Return the [X, Y] coordinate for the center point of the cell that contains the specified text.  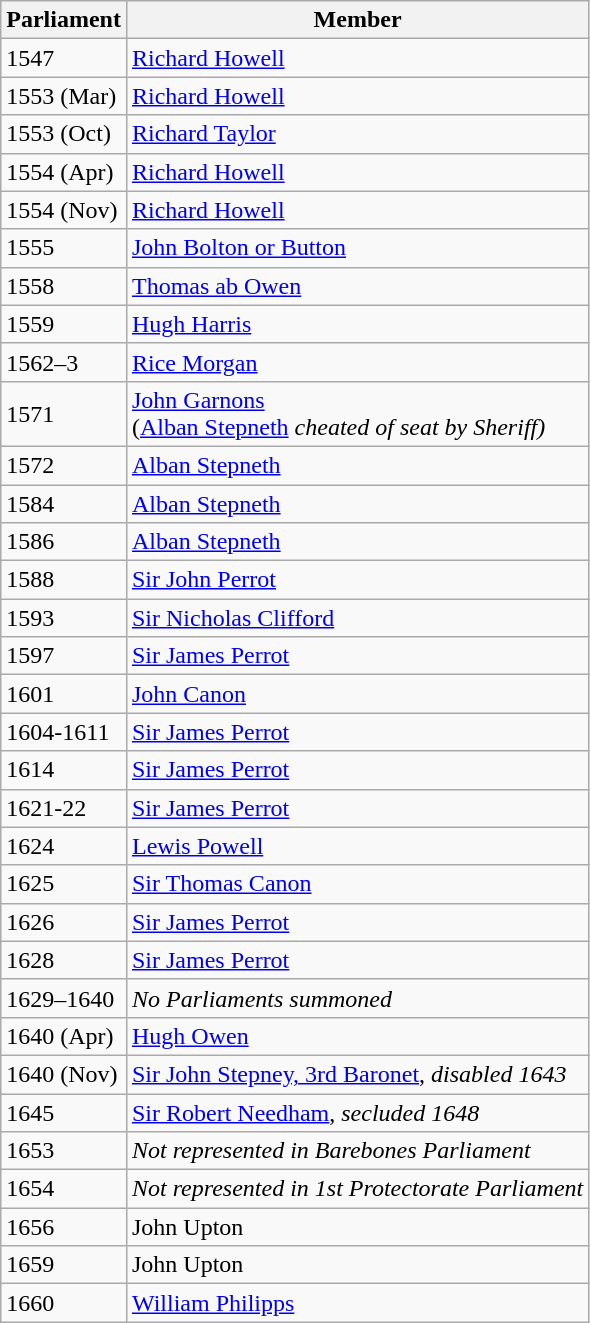
1640 (Apr) [64, 1036]
Member [357, 20]
1553 (Oct) [64, 134]
Sir John Stepney, 3rd Baronet, disabled 1643 [357, 1074]
1547 [64, 58]
1659 [64, 1265]
William Philipps [357, 1303]
Parliament [64, 20]
1572 [64, 465]
1604-1611 [64, 732]
1640 (Nov) [64, 1074]
Rice Morgan [357, 362]
1555 [64, 248]
1562–3 [64, 362]
1625 [64, 884]
Sir John Perrot [357, 580]
Lewis Powell [357, 846]
1597 [64, 656]
1601 [64, 694]
1626 [64, 922]
1558 [64, 286]
1624 [64, 846]
Hugh Harris [357, 324]
1559 [64, 324]
1653 [64, 1151]
Richard Taylor [357, 134]
Hugh Owen [357, 1036]
John Garnons (Alban Stepneth cheated of seat by Sheriff) [357, 414]
Sir Thomas Canon [357, 884]
1588 [64, 580]
John Bolton or Button [357, 248]
John Canon [357, 694]
Sir Nicholas Clifford [357, 618]
Not represented in Barebones Parliament [357, 1151]
1554 (Nov) [64, 210]
1584 [64, 503]
Not represented in 1st Protectorate Parliament [357, 1189]
1629–1640 [64, 998]
1645 [64, 1113]
No Parliaments summoned [357, 998]
1586 [64, 542]
Thomas ab Owen [357, 286]
Sir Robert Needham, secluded 1648 [357, 1113]
1654 [64, 1189]
1628 [64, 960]
1593 [64, 618]
1553 (Mar) [64, 96]
1614 [64, 770]
1554 (Apr) [64, 172]
1621-22 [64, 808]
1660 [64, 1303]
1656 [64, 1227]
1571 [64, 414]
